Determine the [X, Y] coordinate at the center of the cell enclosing the given text.  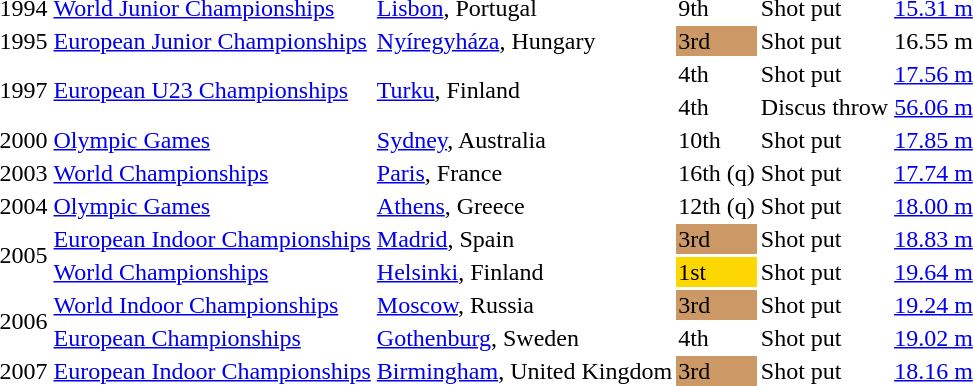
Gothenburg, Sweden [524, 338]
Athens, Greece [524, 206]
Sydney, Australia [524, 140]
12th (q) [717, 206]
World Indoor Championships [212, 305]
Paris, France [524, 173]
Moscow, Russia [524, 305]
Discus throw [824, 107]
Nyíregyháza, Hungary [524, 41]
Madrid, Spain [524, 239]
European U23 Championships [212, 90]
Birmingham, United Kingdom [524, 371]
10th [717, 140]
1st [717, 272]
Turku, Finland [524, 90]
Helsinki, Finland [524, 272]
European Championships [212, 338]
16th (q) [717, 173]
European Junior Championships [212, 41]
